Scan for the cell matching the given text and deliver its (x, y) coordinate at center. 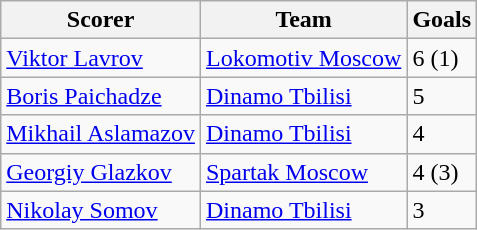
Viktor Lavrov (101, 58)
Scorer (101, 20)
Lokomotiv Moscow (303, 58)
Mikhail Aslamazov (101, 134)
Boris Paichadze (101, 96)
3 (442, 210)
Goals (442, 20)
4 (3) (442, 172)
Georgiy Glazkov (101, 172)
4 (442, 134)
Nikolay Somov (101, 210)
Spartak Moscow (303, 172)
Team (303, 20)
5 (442, 96)
6 (1) (442, 58)
